Return the [x, y] coordinate for the center point of the cell that contains the specified text.  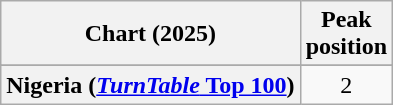
Chart (2025) [150, 34]
Nigeria (TurnTable Top 100) [150, 85]
2 [346, 85]
Peakposition [346, 34]
